Identify which cell holds the provided text, then report its [X, Y] central coordinate. 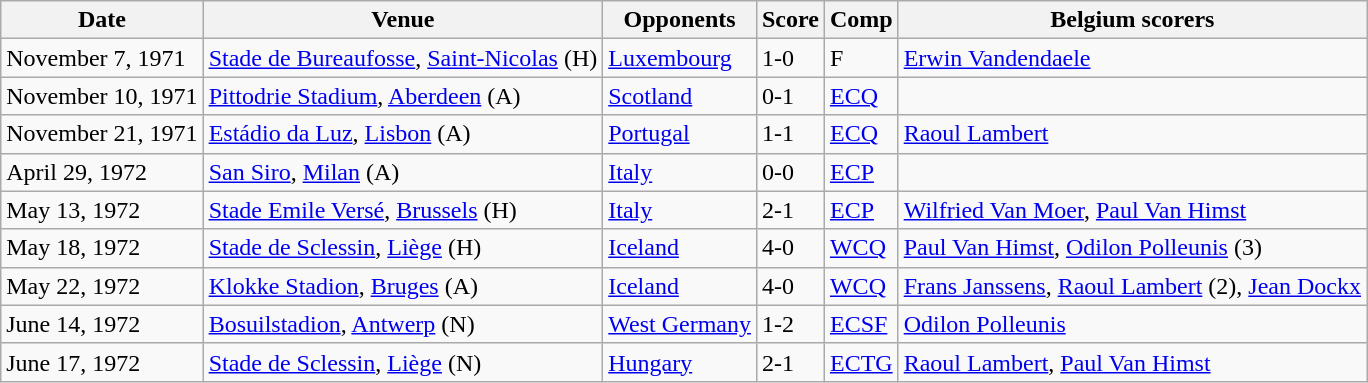
1-1 [790, 134]
Paul Van Himst, Odilon Polleunis (3) [1132, 248]
May 18, 1972 [102, 248]
Portugal [680, 134]
Wilfried Van Moer, Paul Van Himst [1132, 210]
May 22, 1972 [102, 286]
Raoul Lambert [1132, 134]
November 7, 1971 [102, 58]
June 17, 1972 [102, 362]
May 13, 1972 [102, 210]
Scotland [680, 96]
F [861, 58]
Score [790, 20]
Bosuilstadion, Antwerp (N) [403, 324]
Klokke Stadion, Bruges (A) [403, 286]
Erwin Vandendaele [1132, 58]
0-1 [790, 96]
Raoul Lambert, Paul Van Himst [1132, 362]
Venue [403, 20]
Luxembourg [680, 58]
Comp [861, 20]
Stade Emile Versé, Brussels (H) [403, 210]
ECTG [861, 362]
1-0 [790, 58]
November 10, 1971 [102, 96]
November 21, 1971 [102, 134]
West Germany [680, 324]
Frans Janssens, Raoul Lambert (2), Jean Dockx [1132, 286]
Stade de Bureaufosse, Saint-Nicolas (H) [403, 58]
1-2 [790, 324]
Date [102, 20]
0-0 [790, 172]
Hungary [680, 362]
ECSF [861, 324]
San Siro, Milan (A) [403, 172]
Opponents [680, 20]
Stade de Sclessin, Liège (H) [403, 248]
Odilon Polleunis [1132, 324]
Stade de Sclessin, Liège (N) [403, 362]
April 29, 1972 [102, 172]
Pittodrie Stadium, Aberdeen (A) [403, 96]
June 14, 1972 [102, 324]
Estádio da Luz, Lisbon (A) [403, 134]
Belgium scorers [1132, 20]
